Determine the [x, y] coordinate at the center of the cell enclosing the given text.  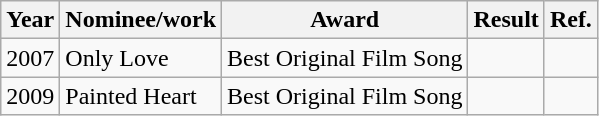
2007 [30, 58]
Painted Heart [141, 96]
2009 [30, 96]
Result [506, 20]
Award [345, 20]
Nominee/work [141, 20]
Ref. [570, 20]
Year [30, 20]
Only Love [141, 58]
